Pinpoint the cell where the given text exists, returning its [x, y] midpoint coordinate. 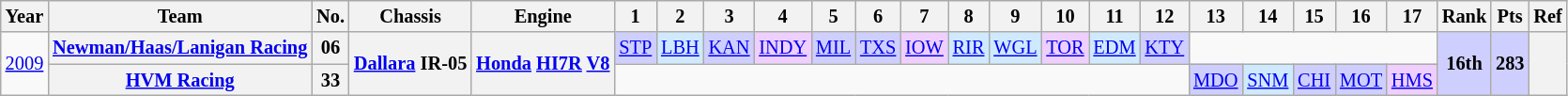
Year [24, 16]
16th [1465, 64]
2009 [24, 64]
KTY [1165, 48]
17 [1412, 16]
MOT [1361, 80]
Ref [1547, 16]
No. [331, 16]
7 [924, 16]
5 [834, 16]
MDO [1215, 80]
6 [878, 16]
CHI [1314, 80]
12 [1165, 16]
13 [1215, 16]
SNM [1268, 80]
Pts [1510, 16]
Honda HI7R V8 [543, 64]
Newman/Haas/Lanigan Racing [180, 48]
Team [180, 16]
9 [1015, 16]
10 [1065, 16]
RIR [969, 48]
HVM Racing [180, 80]
14 [1268, 16]
3 [730, 16]
283 [1510, 64]
Dallara IR-05 [410, 64]
TXS [878, 48]
8 [969, 16]
1 [635, 16]
11 [1115, 16]
HMS [1412, 80]
Chassis [410, 16]
2 [680, 16]
MIL [834, 48]
4 [783, 16]
IOW [924, 48]
WGL [1015, 48]
STP [635, 48]
TOR [1065, 48]
Rank [1465, 16]
Engine [543, 16]
INDY [783, 48]
33 [331, 80]
06 [331, 48]
LBH [680, 48]
EDM [1115, 48]
KAN [730, 48]
15 [1314, 16]
16 [1361, 16]
